Search for the cell housing the specified text and yield its [X, Y] center coordinate. 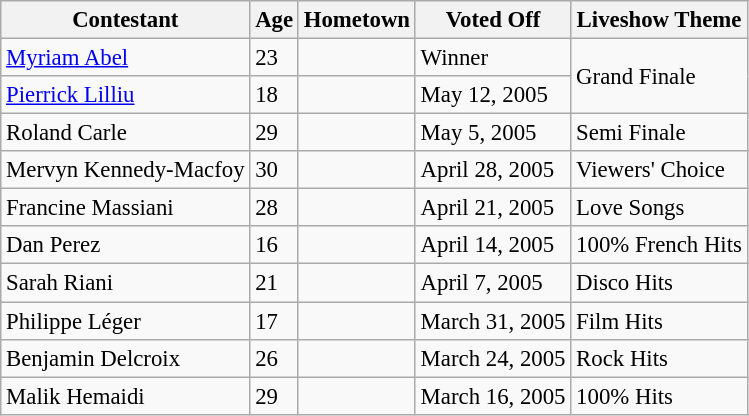
17 [274, 321]
21 [274, 283]
March 24, 2005 [492, 358]
Contestant [126, 20]
April 14, 2005 [492, 245]
Roland Carle [126, 133]
Voted Off [492, 20]
May 12, 2005 [492, 95]
Hometown [356, 20]
16 [274, 245]
April 28, 2005 [492, 170]
23 [274, 58]
Sarah Riani [126, 283]
April 21, 2005 [492, 208]
Age [274, 20]
Semi Finale [659, 133]
March 16, 2005 [492, 396]
18 [274, 95]
Benjamin Delcroix [126, 358]
26 [274, 358]
Viewers' Choice [659, 170]
Francine Massiani [126, 208]
Winner [492, 58]
Pierrick Lilliu [126, 95]
Love Songs [659, 208]
April 7, 2005 [492, 283]
Mervyn Kennedy-Macfoy [126, 170]
100% Hits [659, 396]
30 [274, 170]
Myriam Abel [126, 58]
Film Hits [659, 321]
Liveshow Theme [659, 20]
March 31, 2005 [492, 321]
28 [274, 208]
Malik Hemaidi [126, 396]
Dan Perez [126, 245]
100% French Hits [659, 245]
Disco Hits [659, 283]
Rock Hits [659, 358]
Grand Finale [659, 76]
Philippe Léger [126, 321]
May 5, 2005 [492, 133]
